Find where the given text appears and provide that cell's center as [x, y] coordinate. 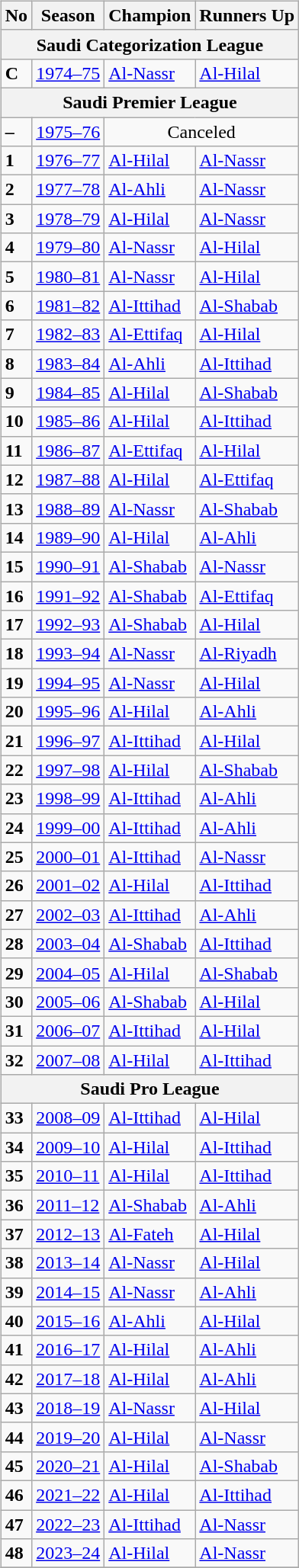
7 [16, 335]
Saudi Pro League [149, 1089]
1992–93 [69, 625]
5 [16, 277]
38 [16, 1263]
1 [16, 161]
1979–80 [69, 248]
1989–90 [69, 537]
16 [16, 595]
1974–75 [69, 73]
37 [16, 1234]
2002–03 [69, 915]
2007–08 [69, 1060]
1996–97 [69, 741]
2008–09 [69, 1118]
2004–05 [69, 973]
12 [16, 479]
39 [16, 1292]
23 [16, 799]
2015–16 [69, 1321]
2011–12 [69, 1205]
2017–18 [69, 1379]
20 [16, 712]
2022–23 [69, 1524]
15 [16, 566]
28 [16, 944]
No [16, 15]
42 [16, 1379]
3 [16, 219]
33 [16, 1118]
1998–99 [69, 799]
1994–95 [69, 683]
C [16, 73]
1997–98 [69, 770]
1988–89 [69, 508]
40 [16, 1321]
18 [16, 654]
Saudi Categorization League [149, 44]
1990–91 [69, 566]
2009–10 [69, 1147]
11 [16, 451]
Canceled [201, 132]
2020–21 [69, 1466]
2018–19 [69, 1408]
2000–01 [69, 857]
8 [16, 364]
32 [16, 1060]
27 [16, 915]
1977–78 [69, 190]
35 [16, 1176]
1986–87 [69, 451]
31 [16, 1031]
1993–94 [69, 654]
29 [16, 973]
26 [16, 886]
2019–20 [69, 1437]
41 [16, 1350]
48 [16, 1554]
1995–96 [69, 712]
Season [69, 15]
1987–88 [69, 479]
9 [16, 393]
30 [16, 1002]
1985–86 [69, 422]
25 [16, 857]
36 [16, 1205]
19 [16, 683]
45 [16, 1466]
2005–06 [69, 1002]
17 [16, 625]
1980–81 [69, 277]
2001–02 [69, 886]
2013–14 [69, 1263]
– [16, 132]
2021–22 [69, 1495]
1983–84 [69, 364]
Runners Up [247, 15]
Al-Riyadh [247, 654]
2012–13 [69, 1234]
1981–82 [69, 306]
4 [16, 248]
44 [16, 1437]
24 [16, 828]
Champion [149, 15]
34 [16, 1147]
2003–04 [69, 944]
47 [16, 1524]
1978–79 [69, 219]
2010–11 [69, 1176]
2016–17 [69, 1350]
2006–07 [69, 1031]
1976–77 [69, 161]
1991–92 [69, 595]
Al-Fateh [149, 1234]
1984–85 [69, 393]
6 [16, 306]
1999–00 [69, 828]
14 [16, 537]
1975–76 [69, 132]
21 [16, 741]
2023–24 [69, 1554]
22 [16, 770]
2 [16, 190]
13 [16, 508]
Saudi Premier League [149, 102]
43 [16, 1408]
10 [16, 422]
1982–83 [69, 335]
46 [16, 1495]
2014–15 [69, 1292]
